Pinpoint the cell where the given text exists, returning its (x, y) midpoint coordinate. 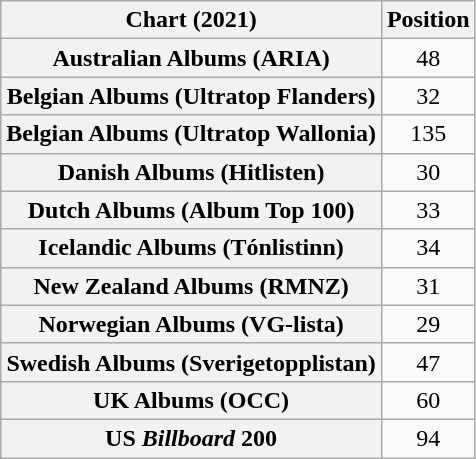
Icelandic Albums (Tónlistinn) (192, 248)
Belgian Albums (Ultratop Wallonia) (192, 134)
31 (428, 286)
47 (428, 362)
33 (428, 210)
US Billboard 200 (192, 438)
Chart (2021) (192, 20)
Dutch Albums (Album Top 100) (192, 210)
New Zealand Albums (RMNZ) (192, 286)
Norwegian Albums (VG-lista) (192, 324)
Position (428, 20)
48 (428, 58)
Swedish Albums (Sverigetopplistan) (192, 362)
32 (428, 96)
135 (428, 134)
34 (428, 248)
30 (428, 172)
94 (428, 438)
29 (428, 324)
Danish Albums (Hitlisten) (192, 172)
Belgian Albums (Ultratop Flanders) (192, 96)
UK Albums (OCC) (192, 400)
60 (428, 400)
Australian Albums (ARIA) (192, 58)
